Identify which cell holds the provided text, then report its (x, y) central coordinate. 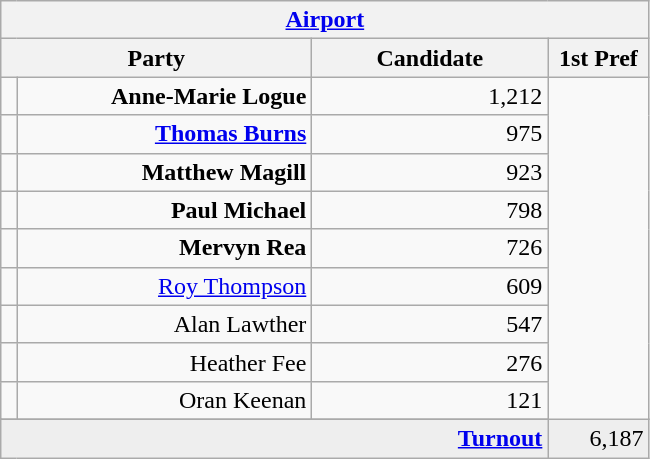
975 (430, 134)
1,212 (430, 96)
Mervyn Rea (164, 248)
Matthew Magill (164, 172)
Oran Keenan (164, 400)
Paul Michael (164, 210)
Party (156, 58)
547 (430, 324)
Heather Fee (164, 362)
798 (430, 210)
609 (430, 286)
1st Pref (598, 58)
726 (430, 248)
Roy Thompson (164, 286)
Candidate (430, 58)
121 (430, 400)
Alan Lawther (164, 324)
923 (430, 172)
Anne-Marie Logue (164, 96)
Airport (325, 20)
276 (430, 362)
Thomas Burns (164, 134)
Turnout (274, 438)
6,187 (598, 438)
